Detect which cell encompasses the target text, then output its [x, y] center coordinate. 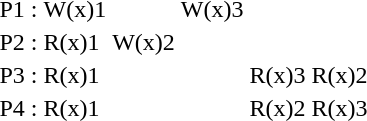
W(x)2 [144, 42]
R(x)3 [278, 75]
